Capture the cell that displays the provided text and extract its [X, Y] central coordinate. 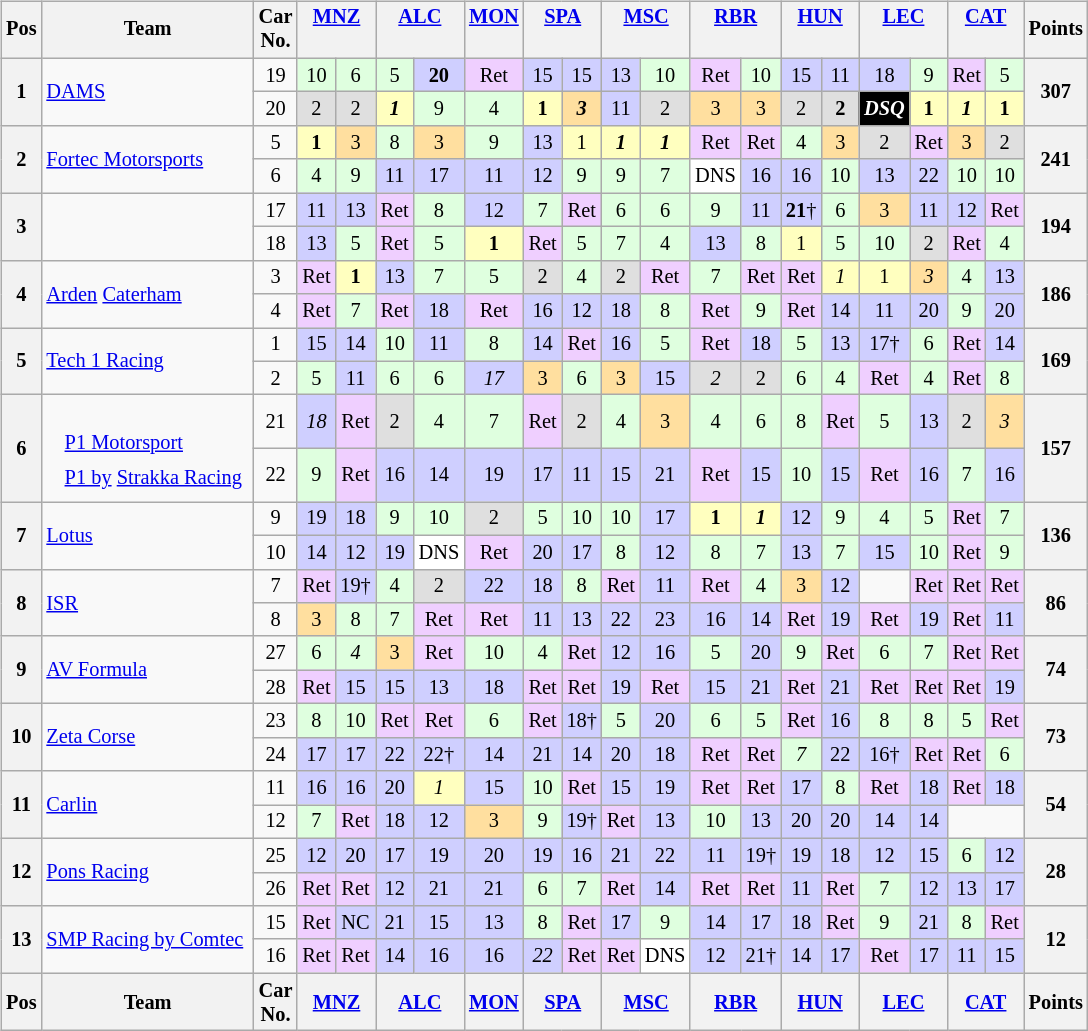
169 [1056, 362]
86 [1056, 602]
NC [355, 923]
AV Formula [147, 670]
74 [1056, 670]
Zeta Corse [147, 738]
54 [1056, 804]
22† [439, 754]
P1 Motorsport [152, 443]
136 [1056, 536]
16† [884, 754]
ISR [147, 602]
Pons Racing [147, 872]
Fortec Motorsports [147, 160]
DSQ [884, 109]
73 [1056, 738]
24 [276, 754]
157 [1056, 448]
Lotus [147, 536]
Carlin [147, 804]
186 [1056, 294]
SMP Racing by Comtec [147, 940]
26 [276, 889]
P1 Motorsport P1 by Strakka Racing [147, 448]
Tech 1 Racing [147, 362]
DAMS [147, 92]
27 [276, 653]
307 [1056, 92]
17† [884, 345]
194 [1056, 226]
25 [276, 855]
18† [582, 721]
P1 by Strakka Racing [152, 478]
Arden Caterham [147, 294]
241 [1056, 160]
